Search for the cell housing the specified text and yield its (x, y) center coordinate. 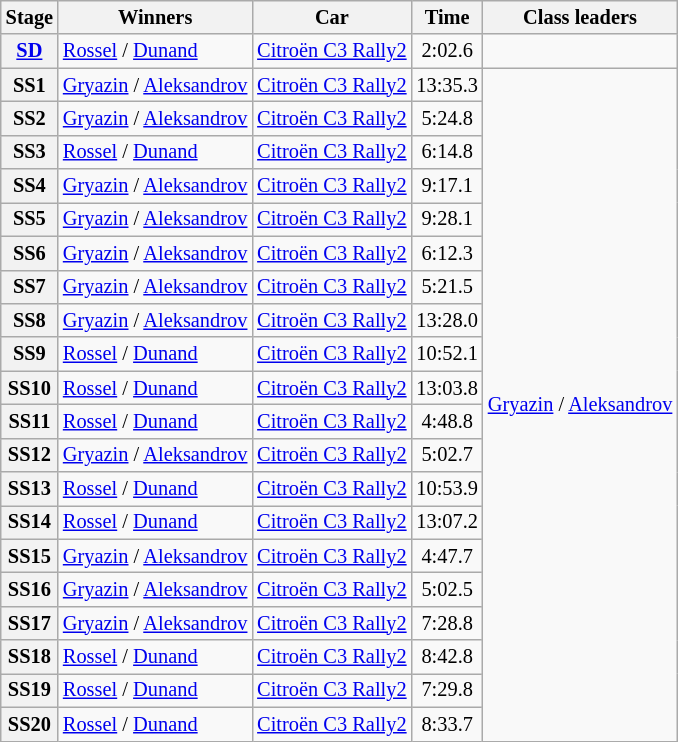
SS10 (30, 388)
SS16 (30, 589)
SS6 (30, 253)
Winners (155, 17)
5:02.7 (446, 455)
SS13 (30, 489)
SS18 (30, 657)
8:33.7 (446, 724)
Class leaders (580, 17)
7:28.8 (446, 623)
5:02.5 (446, 589)
2:02.6 (446, 51)
SS11 (30, 421)
SS5 (30, 219)
9:28.1 (446, 219)
SS2 (30, 118)
SS3 (30, 152)
SS8 (30, 320)
SD (30, 51)
Time (446, 17)
6:14.8 (446, 152)
SS1 (30, 85)
SS14 (30, 522)
SS20 (30, 724)
13:03.8 (446, 388)
5:24.8 (446, 118)
Car (332, 17)
5:21.5 (446, 287)
4:48.8 (446, 421)
SS9 (30, 354)
SS19 (30, 690)
6:12.3 (446, 253)
10:53.9 (446, 489)
SS15 (30, 556)
SS4 (30, 186)
Stage (30, 17)
13:07.2 (446, 522)
13:28.0 (446, 320)
4:47.7 (446, 556)
13:35.3 (446, 85)
9:17.1 (446, 186)
10:52.1 (446, 354)
SS7 (30, 287)
SS12 (30, 455)
SS17 (30, 623)
8:42.8 (446, 657)
7:29.8 (446, 690)
